Return the (x, y) coordinate for the center point of the cell that contains the specified text.  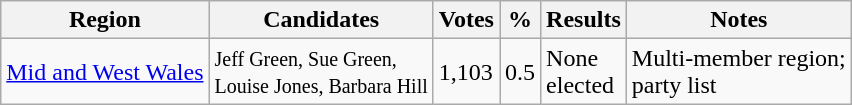
1,103 (466, 72)
Jeff Green, Sue Green,Louise Jones, Barbara Hill (321, 72)
Noneelected (584, 72)
Votes (466, 20)
% (520, 20)
Region (105, 20)
Mid and West Wales (105, 72)
Candidates (321, 20)
0.5 (520, 72)
Notes (738, 20)
Multi-member region;party list (738, 72)
Results (584, 20)
